From the cell containing the given text, extract its center point as (x, y) coordinate. 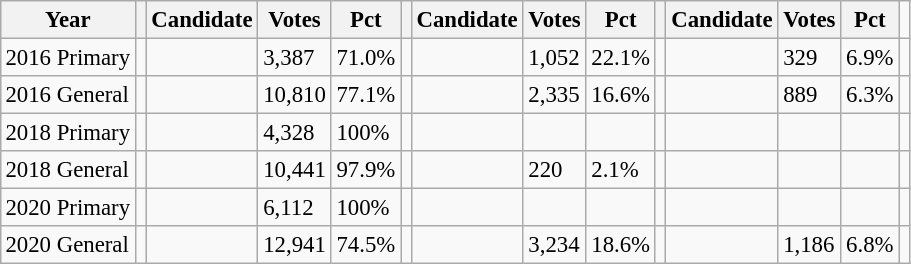
10,810 (294, 95)
4,328 (294, 133)
6.9% (870, 57)
22.1% (620, 57)
71.0% (366, 57)
329 (810, 57)
6,112 (294, 208)
12,941 (294, 245)
77.1% (366, 95)
1,052 (554, 57)
889 (810, 95)
3,234 (554, 245)
1,186 (810, 245)
2018 General (68, 170)
2020 General (68, 245)
2018 Primary (68, 133)
6.3% (870, 95)
6.8% (870, 245)
2.1% (620, 170)
18.6% (620, 245)
220 (554, 170)
97.9% (366, 170)
3,387 (294, 57)
2020 Primary (68, 208)
Year (68, 20)
74.5% (366, 245)
16.6% (620, 95)
2,335 (554, 95)
2016 Primary (68, 57)
2016 General (68, 95)
10,441 (294, 170)
